Pinpoint the cell where the given text exists, returning its (X, Y) midpoint coordinate. 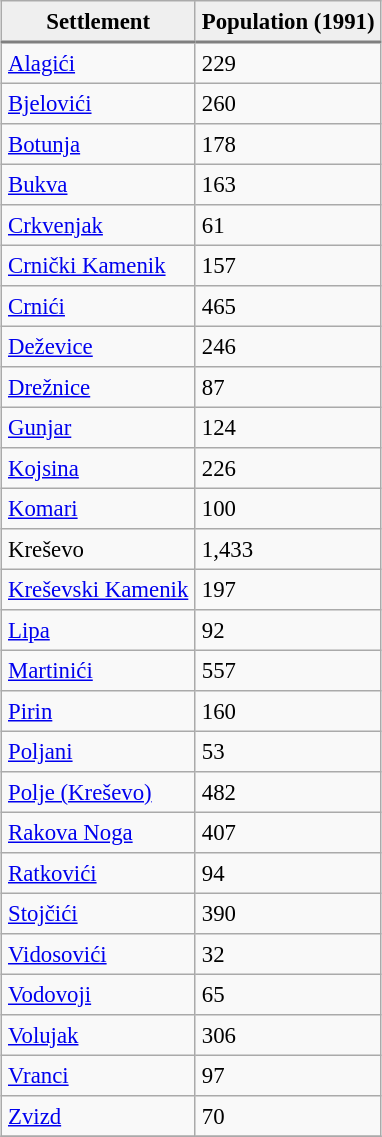
197 (288, 589)
Poljani (98, 751)
178 (288, 144)
Crkvenjak (98, 225)
163 (288, 184)
53 (288, 751)
Alagići (98, 62)
465 (288, 306)
306 (288, 1035)
Martinići (98, 670)
Population (1991) (288, 22)
390 (288, 913)
1,433 (288, 549)
Vranci (98, 1075)
Komari (98, 508)
Crnički Kamenik (98, 265)
Kreševski Kamenik (98, 589)
Settlement (98, 22)
70 (288, 1116)
100 (288, 508)
Botunja (98, 144)
Deževice (98, 346)
Vidosovići (98, 954)
Kojsina (98, 468)
Kreševo (98, 549)
Vodovoji (98, 994)
94 (288, 873)
482 (288, 792)
97 (288, 1075)
160 (288, 711)
Polje (Kreševo) (98, 792)
87 (288, 387)
Zvizd (98, 1116)
Pirin (98, 711)
Gunjar (98, 427)
557 (288, 670)
226 (288, 468)
124 (288, 427)
Crnići (98, 306)
229 (288, 62)
407 (288, 832)
157 (288, 265)
Stojčići (98, 913)
65 (288, 994)
32 (288, 954)
Bjelovići (98, 103)
Lipa (98, 630)
Bukva (98, 184)
260 (288, 103)
Drežnice (98, 387)
92 (288, 630)
246 (288, 346)
Rakova Noga (98, 832)
Ratkovići (98, 873)
61 (288, 225)
Volujak (98, 1035)
